Return the [X, Y] coordinate for the center point of the cell that contains the specified text.  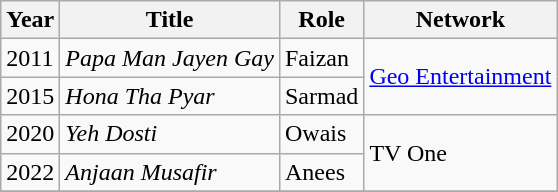
2022 [30, 172]
Title [170, 20]
Faizan [321, 58]
Sarmad [321, 96]
Papa Man Jayen Gay [170, 58]
2015 [30, 96]
Hona Tha Pyar [170, 96]
Owais [321, 134]
Yeh Dosti [170, 134]
Anees [321, 172]
2011 [30, 58]
Year [30, 20]
TV One [460, 153]
Geo Entertainment [460, 77]
2020 [30, 134]
Role [321, 20]
Network [460, 20]
Anjaan Musafir [170, 172]
